Search for the cell housing the specified text and yield its (x, y) center coordinate. 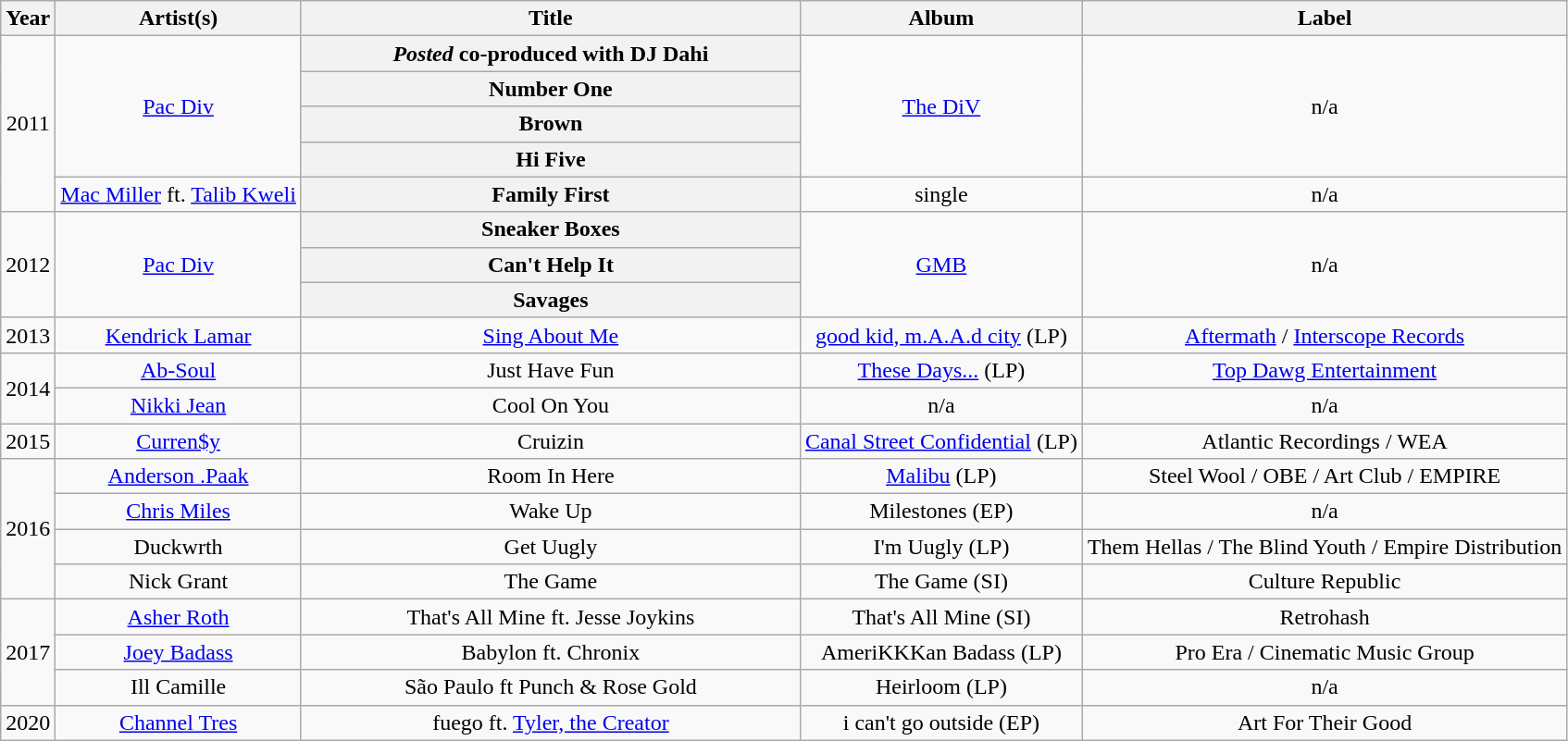
Duckwrth (179, 547)
Art For Their Good (1324, 722)
Chris Miles (179, 512)
Curren$y (179, 441)
Brown (550, 124)
Album (940, 19)
Canal Street Confidential (LP) (940, 441)
Mac Miller ft. Talib Kweli (179, 194)
Savages (550, 300)
i can't go outside (EP) (940, 722)
Pro Era / Cinematic Music Group (1324, 652)
Can't Help It (550, 265)
Cool On You (550, 405)
fuego ft. Tyler, the Creator (550, 722)
Milestones (EP) (940, 512)
Retrohash (1324, 617)
Sneaker Boxes (550, 229)
Title (550, 19)
Hi Five (550, 159)
Babylon ft. Chronix (550, 652)
Aftermath / Interscope Records (1324, 335)
São Paulo ft Punch & Rose Gold (550, 687)
Just Have Fun (550, 370)
2016 (28, 529)
Year (28, 19)
2014 (28, 388)
Nick Grant (179, 582)
Label (1324, 19)
That's All Mine ft. Jesse Joykins (550, 617)
2020 (28, 722)
2013 (28, 335)
Room In Here (550, 476)
Sing About Me (550, 335)
2017 (28, 652)
Asher Roth (179, 617)
Cruizin (550, 441)
The DiV (940, 106)
Them Hellas / The Blind Youth / Empire Distribution (1324, 547)
The Game (SI) (940, 582)
Culture Republic (1324, 582)
GMB (940, 265)
Wake Up (550, 512)
Get Uugly (550, 547)
Malibu (LP) (940, 476)
2012 (28, 265)
Heirloom (LP) (940, 687)
Number One (550, 89)
Anderson .Paak (179, 476)
These Days... (LP) (940, 370)
2011 (28, 124)
Kendrick Lamar (179, 335)
Joey Badass (179, 652)
AmeriKKKan Badass (LP) (940, 652)
Nikki Jean (179, 405)
Top Dawg Entertainment (1324, 370)
Ill Camille (179, 687)
Atlantic Recordings / WEA (1324, 441)
good kid, m.A.A.d city (LP) (940, 335)
The Game (550, 582)
single (940, 194)
I'm Uugly (LP) (940, 547)
2015 (28, 441)
Steel Wool / OBE / Art Club / EMPIRE (1324, 476)
Ab-Soul (179, 370)
Posted co-produced with DJ Dahi (550, 54)
Channel Tres (179, 722)
Artist(s) (179, 19)
That's All Mine (SI) (940, 617)
Family First (550, 194)
